Return the (X, Y) coordinate for the center point of the cell that contains the specified text.  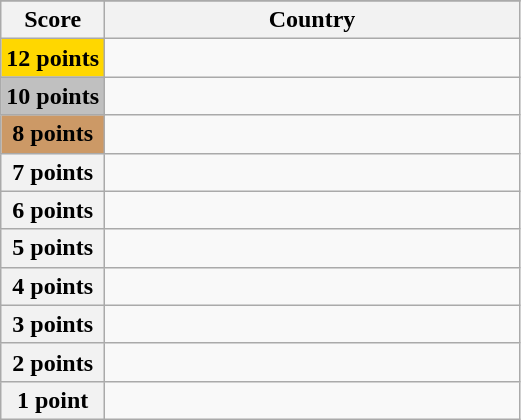
5 points (53, 248)
Score (53, 20)
4 points (53, 286)
7 points (53, 172)
6 points (53, 210)
12 points (53, 58)
3 points (53, 324)
Country (312, 20)
1 point (53, 400)
2 points (53, 362)
8 points (53, 134)
10 points (53, 96)
